Pinpoint the cell where the given text exists, returning its (X, Y) midpoint coordinate. 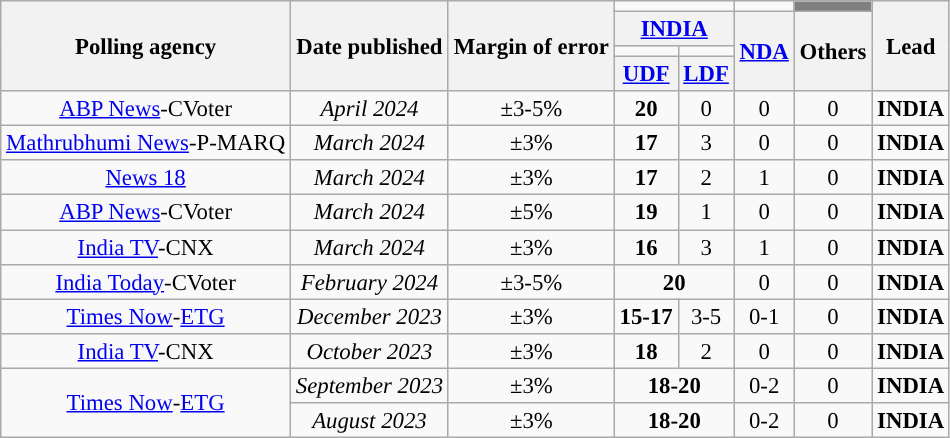
Lead (911, 46)
February 2024 (369, 282)
3-5 (706, 316)
±5% (531, 212)
19 (646, 212)
0-1 (764, 316)
Mathrubhumi News-P-MARQ (146, 144)
October 2023 (369, 350)
News 18 (146, 178)
UDF (646, 74)
Date published (369, 46)
Polling agency (146, 46)
December 2023 (369, 316)
LDF (706, 74)
India Today-CVoter (146, 282)
August 2023 (369, 420)
18 (646, 350)
Margin of error (531, 46)
NDA (764, 52)
April 2024 (369, 108)
September 2023 (369, 386)
15-17 (646, 316)
Others (833, 52)
16 (646, 248)
